Find where the given text appears and provide that cell's center as [x, y] coordinate. 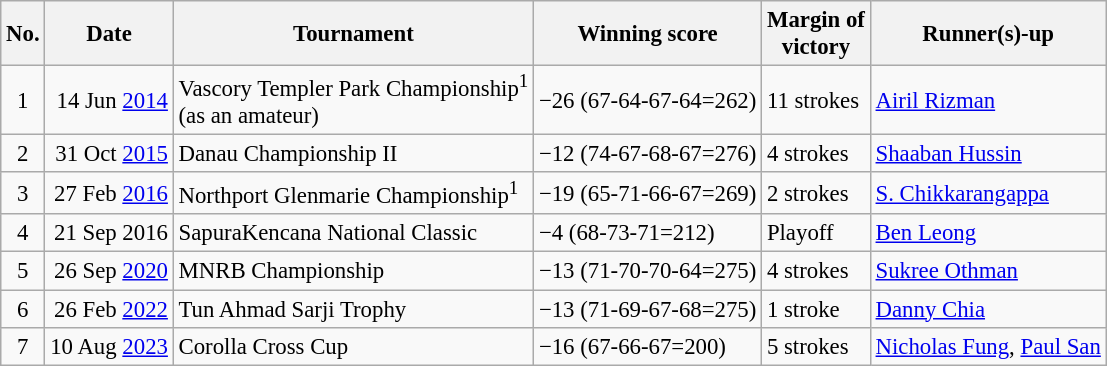
14 Jun 2014 [109, 100]
2 strokes [816, 193]
MNRB Championship [353, 271]
1 [23, 100]
Ben Leong [988, 233]
Danny Chia [988, 309]
5 [23, 271]
5 strokes [816, 346]
Margin ofvictory [816, 34]
Danau Championship II [353, 154]
3 [23, 193]
−4 (68-73-71=212) [648, 233]
26 Sep 2020 [109, 271]
Nicholas Fung, Paul San [988, 346]
4 [23, 233]
Playoff [816, 233]
Corolla Cross Cup [353, 346]
21 Sep 2016 [109, 233]
−12 (74-67-68-67=276) [648, 154]
Tun Ahmad Sarji Trophy [353, 309]
−13 (71-69-67-68=275) [648, 309]
−19 (65-71-66-67=269) [648, 193]
Date [109, 34]
31 Oct 2015 [109, 154]
Tournament [353, 34]
−16 (67-66-67=200) [648, 346]
2 [23, 154]
7 [23, 346]
−13 (71-70-70-64=275) [648, 271]
SapuraKencana National Classic [353, 233]
11 strokes [816, 100]
1 stroke [816, 309]
10 Aug 2023 [109, 346]
6 [23, 309]
−26 (67-64-67-64=262) [648, 100]
S. Chikkarangappa [988, 193]
Northport Glenmarie Championship1 [353, 193]
Shaaban Hussin [988, 154]
Airil Rizman [988, 100]
Runner(s)-up [988, 34]
26 Feb 2022 [109, 309]
Winning score [648, 34]
Sukree Othman [988, 271]
Vascory Templer Park Championship1(as an amateur) [353, 100]
27 Feb 2016 [109, 193]
No. [23, 34]
